Output the (x, y) coordinate of the center of the cell containing the given text.  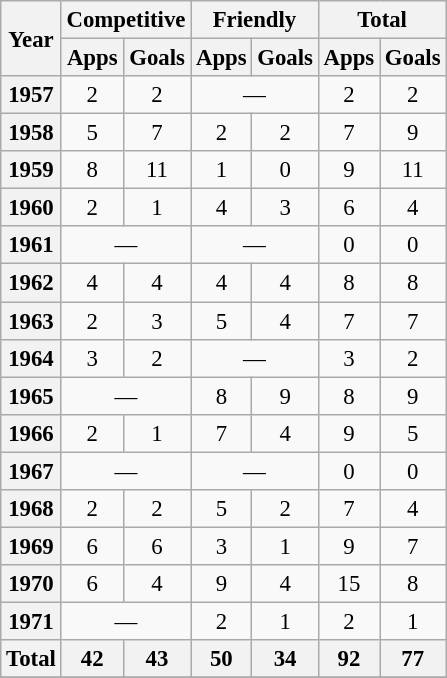
43 (156, 659)
1969 (31, 546)
1968 (31, 509)
1959 (31, 170)
34 (285, 659)
1965 (31, 396)
50 (222, 659)
Competitive (126, 20)
77 (413, 659)
1971 (31, 621)
1958 (31, 133)
1963 (31, 321)
15 (348, 584)
1970 (31, 584)
1957 (31, 95)
1961 (31, 245)
1960 (31, 208)
42 (92, 659)
Year (31, 38)
1967 (31, 471)
92 (348, 659)
1962 (31, 283)
1964 (31, 358)
1966 (31, 433)
Friendly (255, 20)
